Identify which cell holds the provided text, then report its [x, y] central coordinate. 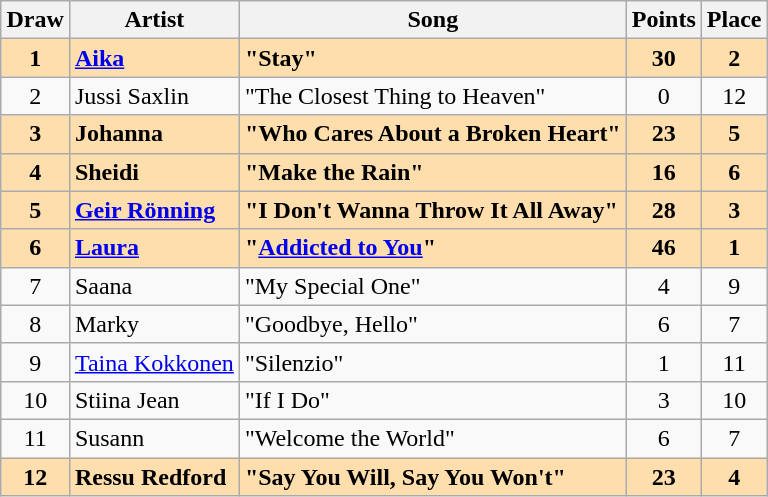
30 [664, 58]
Aika [154, 58]
0 [664, 96]
"Goodbye, Hello" [432, 324]
"Silenzio" [432, 362]
Points [664, 20]
28 [664, 210]
Johanna [154, 134]
8 [35, 324]
Saana [154, 286]
Marky [154, 324]
"Who Cares About a Broken Heart" [432, 134]
"The Closest Thing to Heaven" [432, 96]
"Welcome the World" [432, 438]
Place [734, 20]
Stiina Jean [154, 400]
Draw [35, 20]
Susann [154, 438]
46 [664, 248]
"Say You Will, Say You Won't" [432, 477]
"Make the Rain" [432, 172]
"If I Do" [432, 400]
16 [664, 172]
"Stay" [432, 58]
Song [432, 20]
Jussi Saxlin [154, 96]
"I Don't Wanna Throw It All Away" [432, 210]
Geir Rönning [154, 210]
Sheidi [154, 172]
"My Special One" [432, 286]
Laura [154, 248]
Artist [154, 20]
"Addicted to You" [432, 248]
Ressu Redford [154, 477]
Taina Kokkonen [154, 362]
